Return (x, y) of the center of cell containing provided text 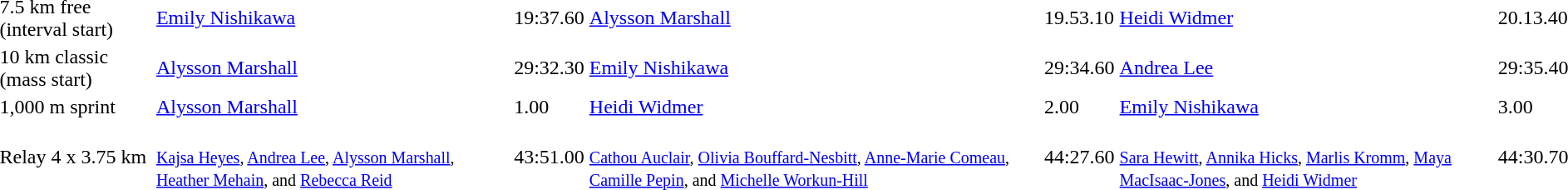
Heidi Widmer (814, 107)
29:34.60 (1079, 68)
29:32.30 (550, 68)
1.00 (550, 107)
Andrea Lee (1306, 68)
2.00 (1079, 107)
